Return [X, Y] of the center of cell containing provided text 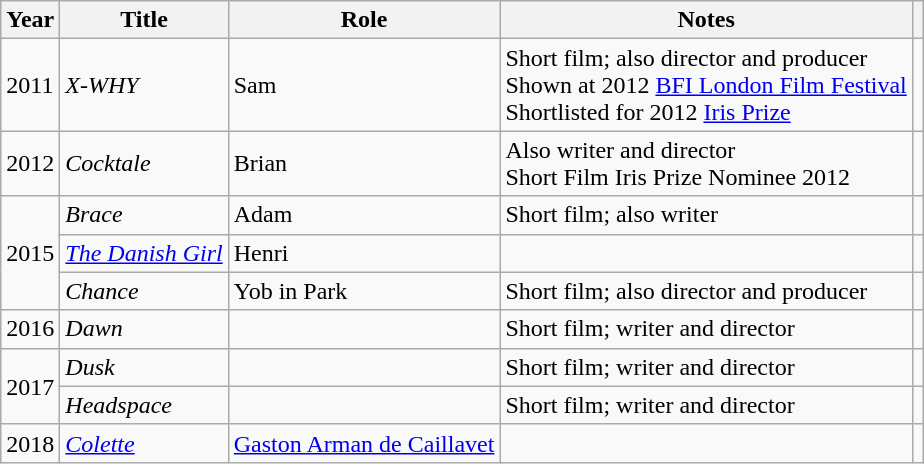
Notes [706, 20]
X-WHY [144, 85]
Role [364, 20]
Sam [364, 85]
2015 [30, 253]
Henri [364, 253]
Headspace [144, 405]
2016 [30, 329]
Short film; also director and producerShown at 2012 BFI London Film FestivalShortlisted for 2012 Iris Prize [706, 85]
Dawn [144, 329]
2011 [30, 85]
Yob in Park [364, 291]
Short film; also writer [706, 215]
2018 [30, 443]
Brian [364, 164]
Cocktale [144, 164]
2012 [30, 164]
Brace [144, 215]
Gaston Arman de Caillavet [364, 443]
Also writer and directorShort Film Iris Prize Nominee 2012 [706, 164]
2017 [30, 386]
Dusk [144, 367]
Chance [144, 291]
Short film; also director and producer [706, 291]
Colette [144, 443]
Adam [364, 215]
Year [30, 20]
The Danish Girl [144, 253]
Title [144, 20]
